Extract the [X, Y] coordinate from the center of the cell holding the provided text.  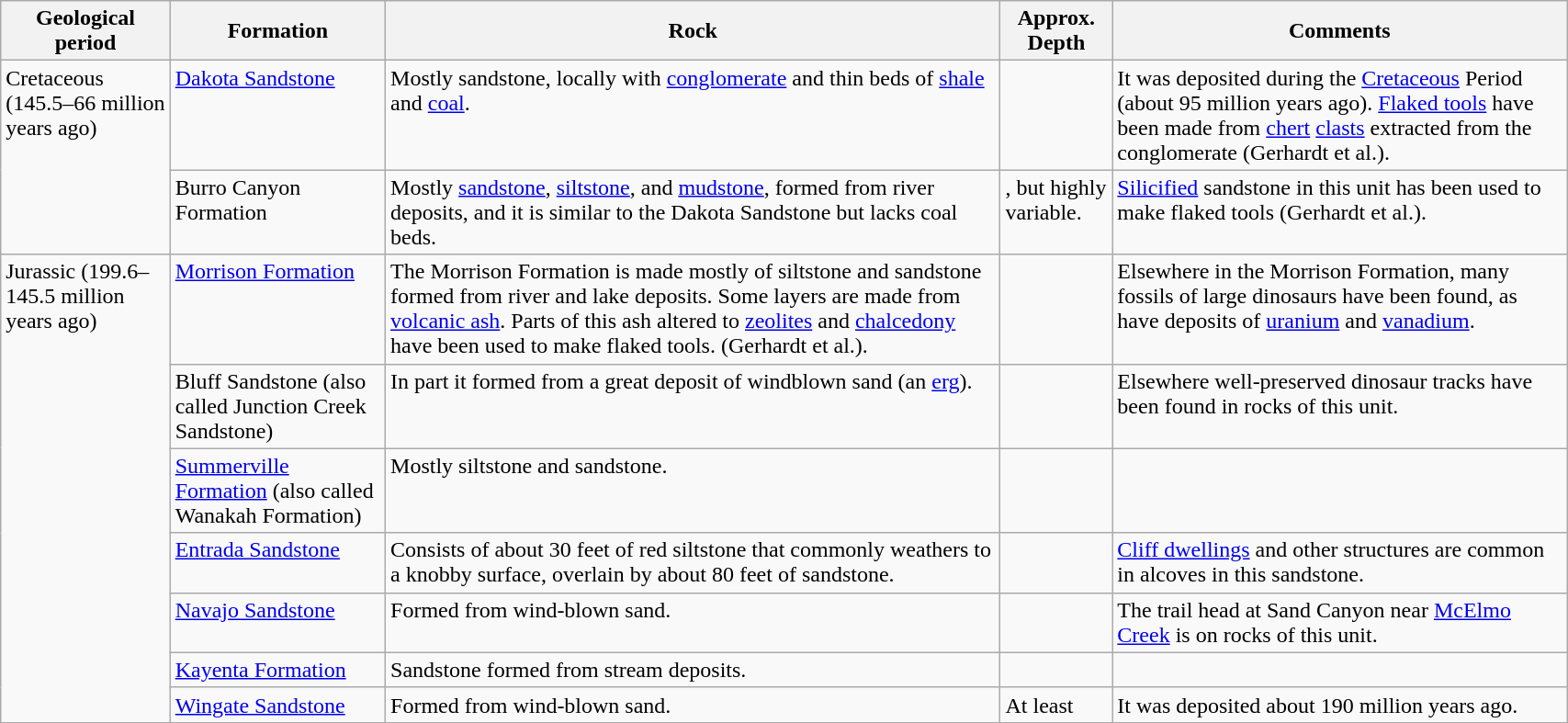
Cretaceous (145.5–66 million years ago) [85, 158]
Formation [277, 31]
Geological period [85, 31]
Navajo Sandstone [277, 623]
Silicified sandstone in this unit has been used to make flaked tools (Gerhardt et al.). [1339, 212]
Morrison Formation [277, 309]
In part it formed from a great deposit of windblown sand (an erg). [693, 406]
Bluff Sandstone (also called Junction Creek Sandstone) [277, 406]
Elsewhere well-preserved dinosaur tracks have been found in rocks of this unit. [1339, 406]
Mostly sandstone, siltstone, and mudstone, formed from river deposits, and it is similar to the Dakota Sandstone but lacks coal beds. [693, 212]
The trail head at Sand Canyon near McElmo Creek is on rocks of this unit. [1339, 623]
Comments [1339, 31]
Burro Canyon Formation [277, 212]
Cliff dwellings and other structures are common in alcoves in this sandstone. [1339, 562]
Jurassic (199.6–145.5 million years ago) [85, 489]
Summerville Formation (also called Wanakah Formation) [277, 491]
Kayenta Formation [277, 670]
Approx. Depth [1056, 31]
Rock [693, 31]
Elsewhere in the Morrison Formation, many fossils of large dinosaurs have been found, as have deposits of uranium and vanadium. [1339, 309]
Sandstone formed from stream deposits. [693, 670]
At least [1056, 705]
It was deposited about 190 million years ago. [1339, 705]
, but highly variable. [1056, 212]
Entrada Sandstone [277, 562]
Wingate Sandstone [277, 705]
Mostly sandstone, locally with conglomerate and thin beds of shale and coal. [693, 116]
Dakota Sandstone [277, 116]
Consists of about 30 feet of red siltstone that commonly weathers to a knobby surface, overlain by about 80 feet of sandstone. [693, 562]
Mostly siltstone and sandstone. [693, 491]
